From the cell containing the given text, extract its center point as (X, Y) coordinate. 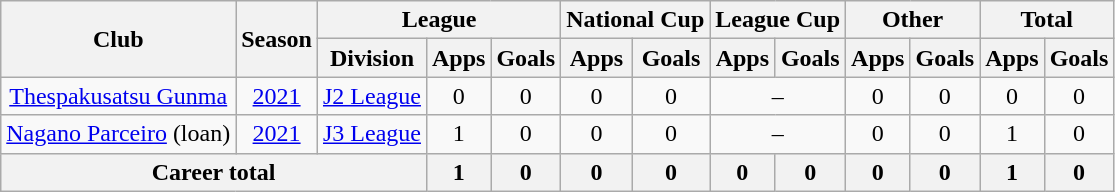
Nagano Parceiro (loan) (118, 134)
J2 League (372, 96)
Thespakusatsu Gunma (118, 96)
Season (277, 39)
League Cup (778, 20)
Total (1047, 20)
Career total (214, 172)
Division (372, 58)
Other (913, 20)
National Cup (636, 20)
League (438, 20)
Club (118, 39)
J3 League (372, 134)
